Provide the [X, Y] coordinate of the cell's center where the given text is located.  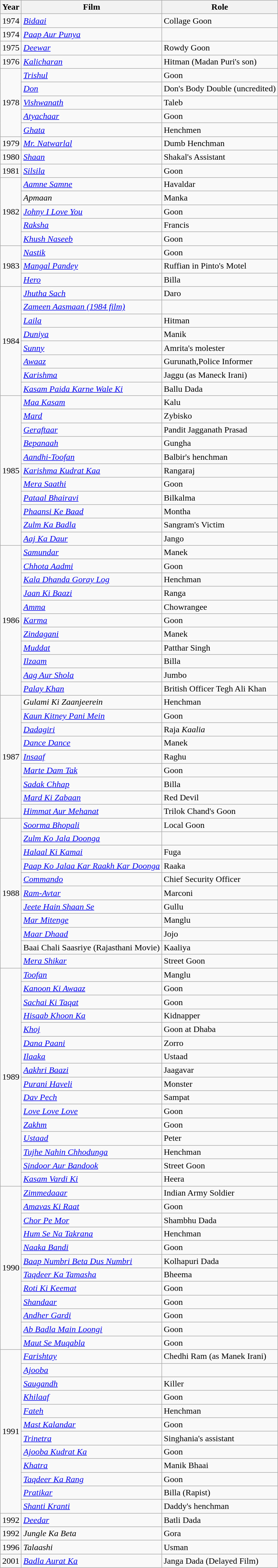
Palay Khan [92, 689]
Chief Security Officer [220, 879]
Silsila [92, 171]
Insaaf [92, 757]
Sangram's Victim [220, 525]
Kalicharan [92, 62]
Rangaraj [220, 471]
Manik [220, 334]
Pandit Jagganath Prasad [220, 430]
Purani Haveli [92, 1084]
Geraftaar [92, 430]
Marconi [220, 893]
Kasam Vardi Ki [92, 1179]
1988 [11, 893]
Maut Se Muqabla [92, 1343]
Badla Aurat Ka [92, 1561]
Fuga [220, 852]
Soorma Bhopali [92, 825]
Batli Dada [220, 1520]
Jaagavar [220, 1070]
Maar Dhaad [92, 934]
Ilzaam [92, 661]
Hum Se Na Takrana [92, 1234]
Love Love Love [92, 1111]
Jango [220, 539]
Janga Dada (Delayed Film) [220, 1561]
Himmat Aur Mehanat [92, 811]
Ruffian in Pinto's Motel [220, 266]
Muddat [92, 648]
Shambhu Dada [220, 1220]
Samundar [92, 552]
Jhutha Sach [92, 293]
Kidnapper [220, 1015]
Farishtay [92, 1356]
Taqdeer Ka Tamasha [92, 1275]
Deedar [92, 1520]
Nastik [92, 252]
1978 [11, 102]
Aamne Samne [92, 184]
Baai Chali Saasriye (Rajasthani Movie) [92, 947]
Year [11, 7]
Patthar Singh [220, 648]
Apmaan [92, 198]
Heera [220, 1179]
Laila [92, 320]
Indian Army Soldier [220, 1193]
Ilaaka [92, 1057]
Hisaab Khoon Ka [92, 1015]
Ajooba Kudrat Ka [92, 1452]
Aandhi-Toofan [92, 457]
1983 [11, 266]
Amavas Ki Raat [92, 1206]
Mera Saathi [92, 484]
Ballu Dada [220, 389]
Dav Pech [92, 1097]
Duniya [92, 334]
Chor Pe Mor [92, 1220]
1979 [11, 143]
1980 [11, 157]
Daddy's henchman [220, 1506]
1989 [11, 1077]
Henchmen [220, 130]
Ram-Avtar [92, 893]
1976 [11, 62]
Johny I Love You [92, 212]
British Officer Tegh Ali Khan [220, 689]
Atyachaar [92, 116]
Kala Dhanda Goray Log [92, 579]
Rowdy Goon [220, 48]
Amma [92, 607]
Kasam Paida Karne Wale Ki [92, 389]
Zulm Ka Badla [92, 525]
Jaan Ki Baazi [92, 593]
Mard [92, 416]
Sampat [220, 1097]
Naaka Bandi [92, 1247]
Deewar [92, 48]
Fateh [92, 1411]
Amrita's molester [220, 348]
Bilkalma [220, 498]
Kaun Kitney Pani Mein [92, 716]
Zulm Ko Jala Doonga [92, 839]
1986 [11, 620]
1985 [11, 471]
Peter [220, 1138]
Maa Kasam [92, 402]
Daro [220, 293]
Hero [92, 280]
Shaan [92, 157]
Havaldar [220, 184]
Taqdeer Ka Rang [92, 1479]
Aakhri Baazi [92, 1070]
Trinetra [92, 1438]
Saugandh [92, 1384]
Khatra [92, 1465]
Kaaliya [220, 947]
Zybisko [220, 416]
Jumbo [220, 675]
Jaggu (as Maneck Irani) [220, 375]
Khush Naseeb [92, 239]
1990 [11, 1268]
Francis [220, 225]
Bidaai [92, 21]
Karishma [92, 375]
Bheema [220, 1275]
2001 [11, 1561]
Don's Body Double (uncredited) [220, 89]
1987 [11, 757]
Awaaz [92, 361]
Paap Ko Jalaa Kar Raakh Kar Doonga [92, 866]
1996 [11, 1547]
Sunny [92, 348]
1984 [11, 341]
Zakhm [92, 1125]
Film [92, 7]
Sachai Ki Taqat [92, 1002]
Paap Aur Punya [92, 34]
Raksha [92, 225]
Karma [92, 621]
Andher Gardi [92, 1316]
Kolhapuri Dada [220, 1261]
Mangal Pandey [92, 266]
Role [220, 7]
Taleb [220, 102]
Gungha [220, 443]
Halaal Ki Kamai [92, 852]
Pataal Bhairavi [92, 498]
Jeete Hain Shaan Se [92, 907]
Karishma Kudrat Kaa [92, 471]
Talaashi [92, 1547]
Shakal's Assistant [220, 157]
Gurunath,Police Informer [220, 361]
Mera Shikar [92, 961]
Zameen Aasmaan (1984 film) [92, 307]
Mard Ki Zabaan [92, 797]
Baap Numbri Beta Dus Numbri [92, 1261]
Goon at Dhaba [220, 1029]
Local Goon [220, 825]
Mast Kalandar [92, 1424]
Montha [220, 511]
Chhota Aadmi [92, 566]
Shandaar [92, 1302]
Aaj Ka Daur [92, 539]
1981 [11, 171]
Zindagani [92, 634]
Gullu [220, 907]
Tujhe Nahin Chhodunga [92, 1152]
Ranga [220, 593]
Shanti Kranti [92, 1506]
Usman [220, 1547]
Gora [220, 1534]
Manik Bhaai [220, 1465]
Hitman (Madan Puri's son) [220, 62]
Chowrangee [220, 607]
Aag Aur Shola [92, 675]
Khilaaf [92, 1397]
Ajooba [92, 1370]
Roti Ki Keemat [92, 1288]
Pratikar [92, 1493]
Manka [220, 198]
Hitman [220, 320]
Gulami Ki Zaanjeerein [92, 702]
Marte Dam Tak [92, 770]
Ghata [92, 130]
Killer [220, 1384]
Raghu [220, 757]
Balbir's henchman [220, 457]
Dance Dance [92, 743]
Raja Kaalia [220, 729]
Trishul [92, 75]
Mar Mitenge [92, 920]
Kanoon Ki Awaaz [92, 988]
Zimmedaaar [92, 1193]
Don [92, 89]
Collage Goon [220, 21]
Khoj [92, 1029]
Jungle Ka Beta [92, 1534]
Raaka [220, 866]
Toofan [92, 975]
Zorro [220, 1043]
Commando [92, 879]
Dana Paani [92, 1043]
Jojo [220, 934]
Monster [220, 1084]
1975 [11, 48]
Billa (Rapist) [220, 1493]
Chedhi Ram (as Manek Irani) [220, 1356]
Sindoor Aur Bandook [92, 1166]
Dumb Henchman [220, 143]
Ab Badla Main Loongi [92, 1329]
1982 [11, 212]
Kalu [220, 402]
Dadagiri [92, 729]
Phaansi Ke Baad [92, 511]
Vishwanath [92, 102]
Red Devil [220, 797]
Sadak Chhap [92, 784]
Trilok Chand's Goon [220, 811]
Singhania's assistant [220, 1438]
Bepanaah [92, 443]
1991 [11, 1432]
Mr. Natwarlal [92, 143]
